For the text-containing cell, return its midpoint in [x, y] coordinate format. 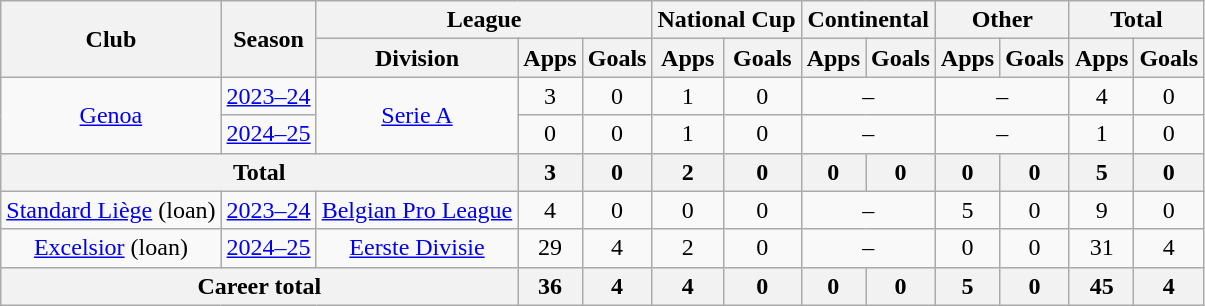
9 [1101, 210]
National Cup [726, 20]
29 [550, 248]
Serie A [417, 115]
31 [1101, 248]
36 [550, 286]
Standard Liège (loan) [111, 210]
Club [111, 39]
Division [417, 58]
Excelsior (loan) [111, 248]
Career total [260, 286]
Other [1002, 20]
Continental [868, 20]
Season [268, 39]
45 [1101, 286]
Belgian Pro League [417, 210]
Eerste Divisie [417, 248]
Genoa [111, 115]
League [484, 20]
